Detect which cell encompasses the target text, then output its (x, y) center coordinate. 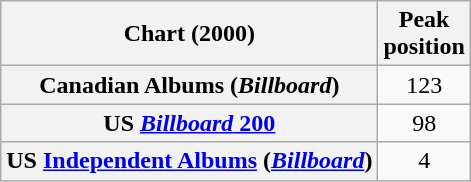
123 (424, 85)
Peakposition (424, 34)
4 (424, 161)
US Independent Albums (Billboard) (190, 161)
Chart (2000) (190, 34)
Canadian Albums (Billboard) (190, 85)
98 (424, 123)
US Billboard 200 (190, 123)
